Find where the given text appears and provide that cell's center as [x, y] coordinate. 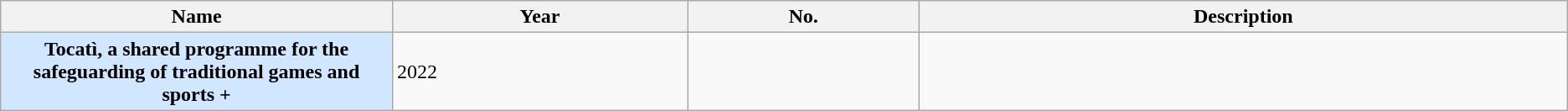
2022 [539, 71]
No. [804, 17]
Name [197, 17]
Year [539, 17]
Description [1243, 17]
Tocatì, a shared programme for the safeguarding of traditional games and sports + [197, 71]
